Search for the cell housing the specified text and yield its (x, y) center coordinate. 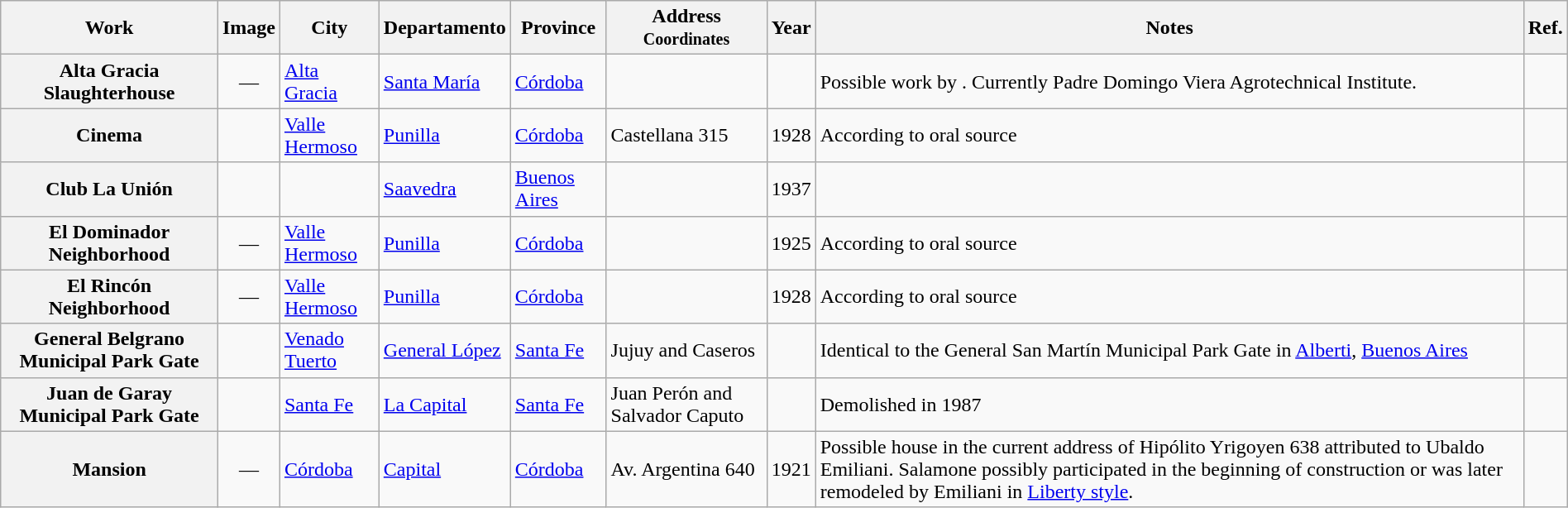
Alta Gracia (329, 81)
Castellana 315 (686, 136)
Juan de Garay Municipal Park Gate (109, 404)
Av. Argentina 640 (686, 469)
Identical to the General San Martín Municipal Park Gate in Alberti, Buenos Aires (1169, 351)
Santa María (445, 81)
Work (109, 28)
Notes (1169, 28)
Club La Unión (109, 189)
Possible work by . Currently Padre Domingo Viera Agrotechnical Institute. (1169, 81)
1921 (791, 469)
Alta Gracia Slaughterhouse (109, 81)
1937 (791, 189)
Image (248, 28)
Year (791, 28)
Cinema (109, 136)
Departamento (445, 28)
Jujuy and Caseros (686, 351)
Saavedra (445, 189)
El Dominador Neighborhood (109, 243)
AddressCoordinates (686, 28)
Capital (445, 469)
Juan Perón and Salvador Caputo (686, 404)
Venado Tuerto (329, 351)
1925 (791, 243)
Mansion (109, 469)
General Belgrano Municipal Park Gate (109, 351)
City (329, 28)
El Rincón Neighborhood (109, 296)
Ref. (1545, 28)
Buenos Aires (558, 189)
General López (445, 351)
Demolished in 1987 (1169, 404)
La Capital (445, 404)
Province (558, 28)
